Determine the [X, Y] coordinate at the center of the cell enclosing the given text.  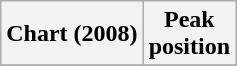
Chart (2008) [72, 34]
Peakposition [189, 34]
